Find where the given text appears and provide that cell's center as [X, Y] coordinate. 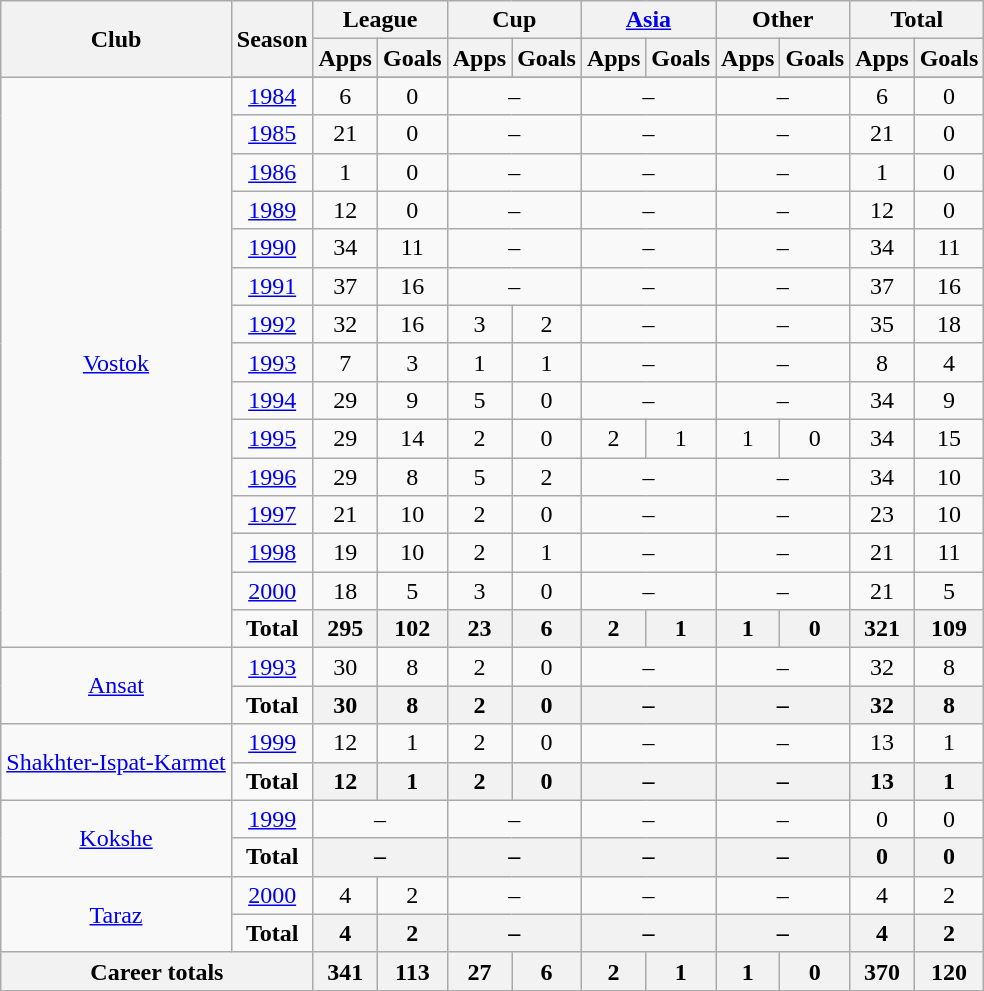
35 [882, 324]
Career totals [157, 971]
1991 [272, 286]
120 [949, 971]
1994 [272, 400]
1989 [272, 210]
14 [412, 438]
1995 [272, 438]
1986 [272, 172]
Other [783, 20]
109 [949, 629]
1985 [272, 134]
7 [345, 362]
295 [345, 629]
27 [479, 971]
Cup [514, 20]
Shakhter-Ispat-Karmet [116, 762]
League [380, 20]
Asia [648, 20]
1992 [272, 324]
102 [412, 629]
113 [412, 971]
1984 [272, 96]
Season [272, 39]
Taraz [116, 914]
Ansat [116, 686]
321 [882, 629]
Vostok [116, 362]
Club [116, 39]
341 [345, 971]
Kokshe [116, 838]
1990 [272, 248]
370 [882, 971]
1997 [272, 515]
1996 [272, 477]
19 [345, 553]
15 [949, 438]
1998 [272, 553]
